From the cell containing the given text, extract its center point as [x, y] coordinate. 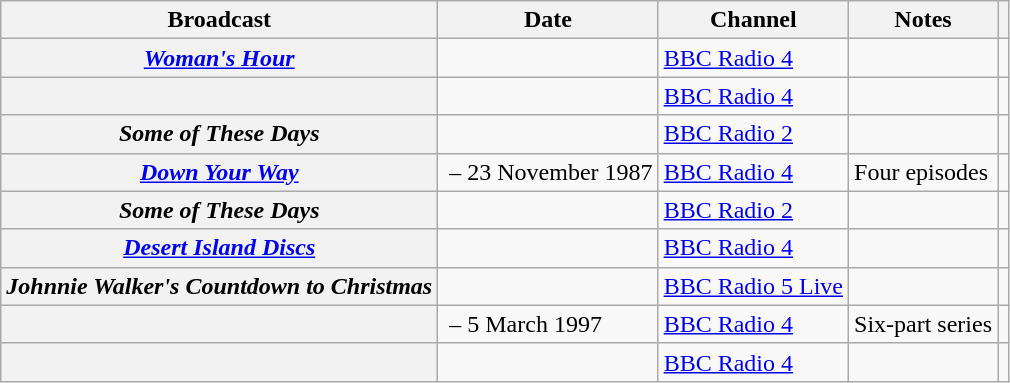
Channel [753, 20]
Desert Island Discs [220, 248]
BBC Radio 5 Live [753, 286]
Four episodes [924, 172]
Date [548, 20]
Down Your Way [220, 172]
Six-part series [924, 324]
Woman's Hour [220, 58]
Broadcast [220, 20]
– 23 November 1987 [548, 172]
– 5 March 1997 [548, 324]
Johnnie Walker's Countdown to Christmas [220, 286]
Notes [924, 20]
